Detect which cell encompasses the target text, then output its (x, y) center coordinate. 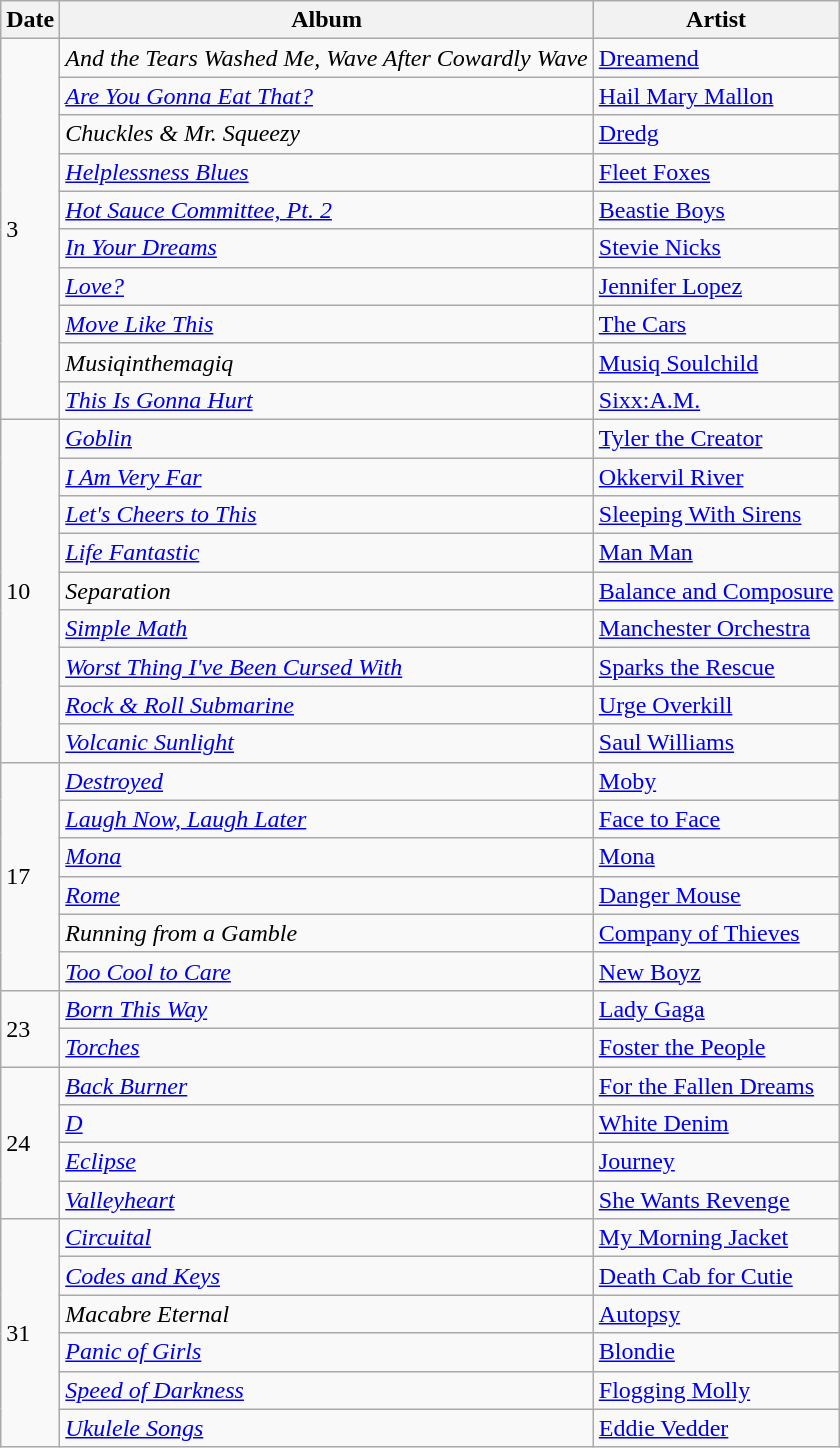
Rome (326, 895)
Musiqinthemagiq (326, 362)
Okkervil River (716, 477)
Speed of Darkness (326, 1390)
The Cars (716, 324)
Life Fantastic (326, 553)
Face to Face (716, 819)
Sleeping With Sirens (716, 515)
Ukulele Songs (326, 1428)
Running from a Gamble (326, 933)
This Is Gonna Hurt (326, 400)
Musiq Soulchild (716, 362)
Macabre Eternal (326, 1314)
Are You Gonna Eat That? (326, 96)
Born This Way (326, 1009)
Sparks the Rescue (716, 667)
Fleet Foxes (716, 172)
Back Burner (326, 1085)
Circuital (326, 1238)
White Denim (716, 1124)
Beastie Boys (716, 210)
Too Cool to Care (326, 971)
Danger Mouse (716, 895)
Panic of Girls (326, 1352)
Helplessness Blues (326, 172)
She Wants Revenge (716, 1200)
Artist (716, 20)
Worst Thing I've Been Cursed With (326, 667)
D (326, 1124)
Love? (326, 286)
Hail Mary Mallon (716, 96)
Destroyed (326, 781)
24 (30, 1142)
Foster the People (716, 1047)
10 (30, 590)
Date (30, 20)
Manchester Orchestra (716, 629)
My Morning Jacket (716, 1238)
Lady Gaga (716, 1009)
And the Tears Washed Me, Wave After Cowardly Wave (326, 58)
Urge Overkill (716, 705)
Separation (326, 591)
Man Man (716, 553)
Chuckles & Mr. Squeezy (326, 134)
Laugh Now, Laugh Later (326, 819)
Jennifer Lopez (716, 286)
Blondie (716, 1352)
Saul Williams (716, 743)
Move Like This (326, 324)
Death Cab for Cutie (716, 1276)
Album (326, 20)
Eclipse (326, 1162)
Eddie Vedder (716, 1428)
In Your Dreams (326, 248)
17 (30, 876)
New Boyz (716, 971)
Let's Cheers to This (326, 515)
Autopsy (716, 1314)
Volcanic Sunlight (326, 743)
Codes and Keys (326, 1276)
Sixx:A.M. (716, 400)
For the Fallen Dreams (716, 1085)
I Am Very Far (326, 477)
Goblin (326, 438)
Balance and Composure (716, 591)
Dreamend (716, 58)
Company of Thieves (716, 933)
23 (30, 1028)
Valleyheart (326, 1200)
Flogging Molly (716, 1390)
3 (30, 230)
Hot Sauce Committee, Pt. 2 (326, 210)
Dredg (716, 134)
Simple Math (326, 629)
Tyler the Creator (716, 438)
Journey (716, 1162)
Moby (716, 781)
Stevie Nicks (716, 248)
31 (30, 1333)
Rock & Roll Submarine (326, 705)
Torches (326, 1047)
